Locate the cell with the specified text and output its (X, Y) center coordinate. 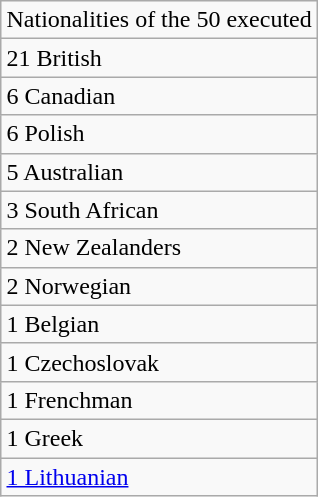
1 Frenchman (159, 400)
1 Czechoslovak (159, 362)
3 South African (159, 210)
21 British (159, 58)
1 Lithuanian (159, 477)
6 Polish (159, 134)
6 Canadian (159, 96)
1 Belgian (159, 324)
Nationalities of the 50 executed (159, 20)
5 Australian (159, 172)
1 Greek (159, 438)
2 Norwegian (159, 286)
2 New Zealanders (159, 248)
